Return [X, Y] of the center of cell containing provided text 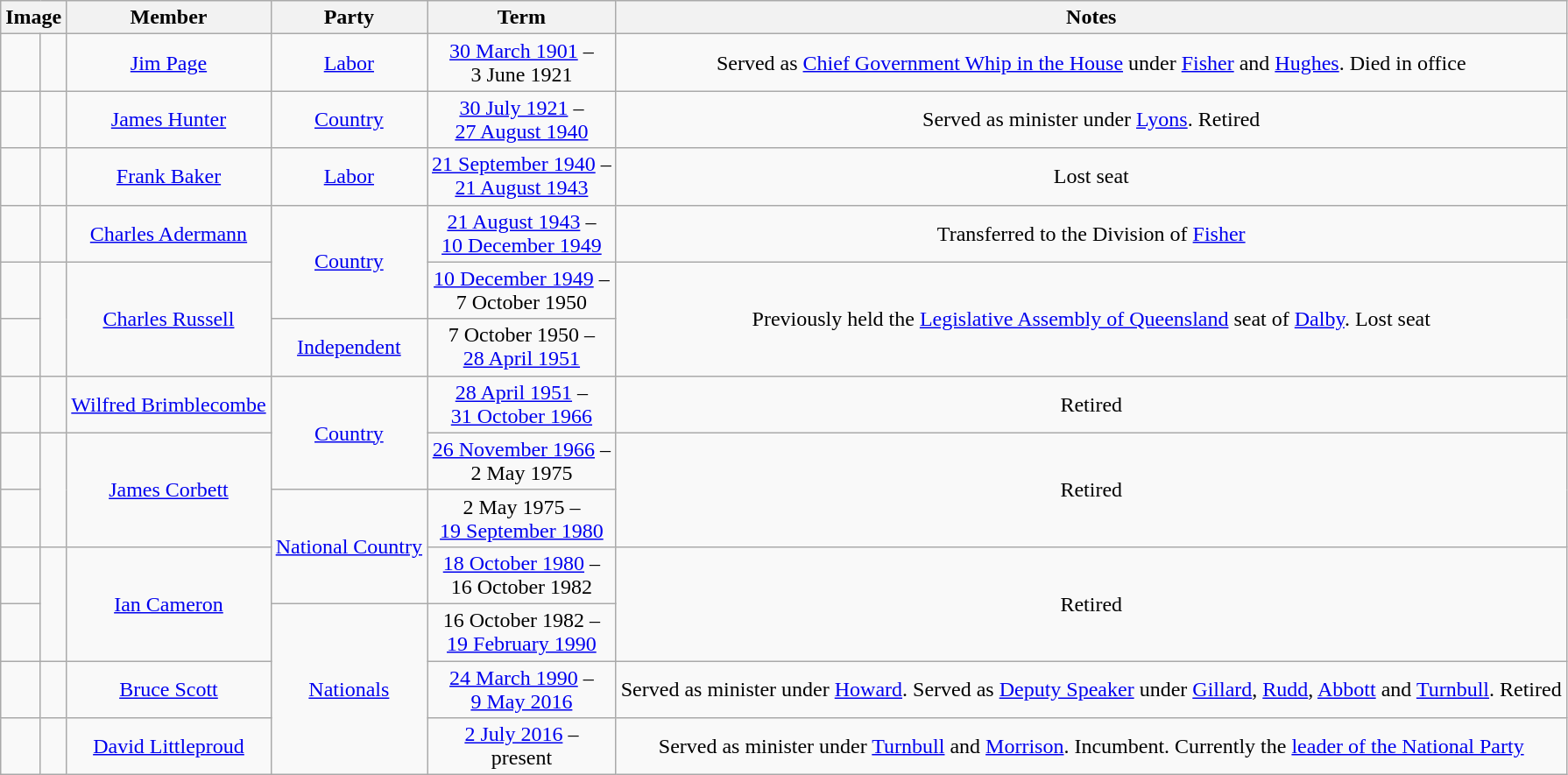
Image [33, 18]
Served as minister under Howard. Served as Deputy Speaker under Gillard, Rudd, Abbott and Turnbull. Retired [1091, 688]
21 August 1943 –10 December 1949 [522, 233]
18 October 1980 –16 October 1982 [522, 574]
Lost seat [1091, 177]
Served as Chief Government Whip in the House under Fisher and Hughes. Died in office [1091, 63]
Nationals [349, 688]
National Country [349, 546]
Notes [1091, 18]
16 October 1982 –19 February 1990 [522, 632]
7 October 1950 –28 April 1951 [522, 347]
2 July 2016 –present [522, 746]
Previously held the Legislative Assembly of Queensland seat of Dalby. Lost seat [1091, 319]
James Hunter [168, 119]
Ian Cameron [168, 603]
10 December 1949 –7 October 1950 [522, 291]
Jim Page [168, 63]
Frank Baker [168, 177]
Served as minister under Turnbull and Morrison. Incumbent. Currently the leader of the National Party [1091, 746]
26 November 1966 –2 May 1975 [522, 461]
28 April 1951 –31 October 1966 [522, 405]
Independent [349, 347]
Member [168, 18]
David Littleproud [168, 746]
Transferred to the Division of Fisher [1091, 233]
30 March 1901 –3 June 1921 [522, 63]
Served as minister under Lyons. Retired [1091, 119]
2 May 1975 –19 September 1980 [522, 518]
24 March 1990 –9 May 2016 [522, 688]
30 July 1921 –27 August 1940 [522, 119]
Charles Russell [168, 319]
Wilfred Brimblecombe [168, 405]
Party [349, 18]
Bruce Scott [168, 688]
James Corbett [168, 490]
Term [522, 18]
21 September 1940 –21 August 1943 [522, 177]
Charles Adermann [168, 233]
